Return the [X, Y] coordinate for the center point of the cell that contains the specified text.  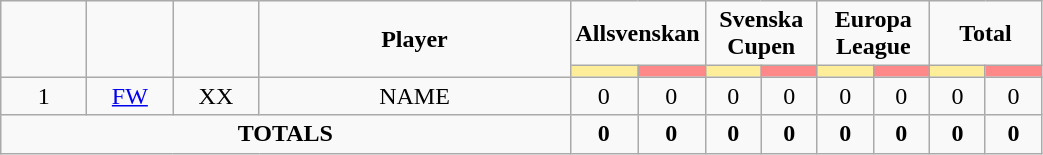
1 [44, 96]
TOTALS [286, 134]
XX [216, 96]
Allsvenskan [638, 34]
Player [414, 39]
Svenska Cupen [761, 34]
NAME [414, 96]
Europa League [873, 34]
Total [985, 34]
FW [130, 96]
